Extract the [X, Y] coordinate from the center of the cell holding the provided text.  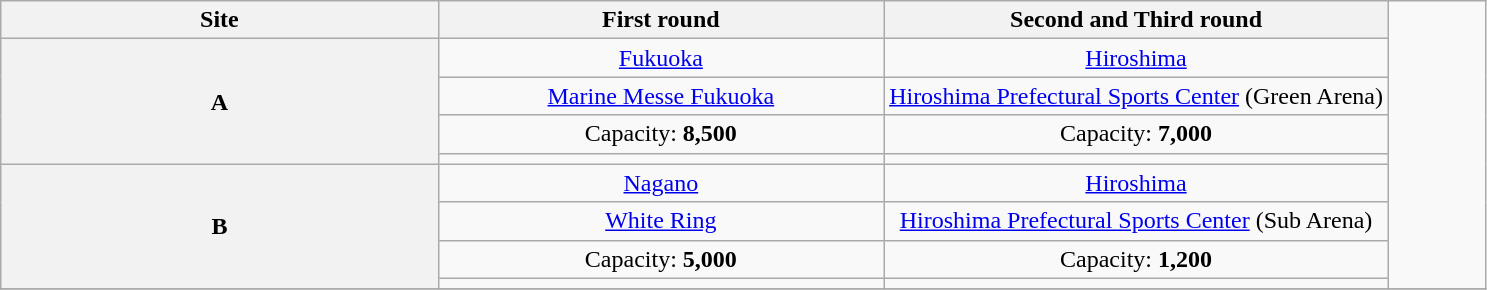
White Ring [661, 221]
Hiroshima Prefectural Sports Center (Green Arena) [1136, 96]
Capacity: 1,200 [1136, 259]
Fukuoka [661, 58]
A [220, 102]
B [220, 226]
Capacity: 8,500 [661, 134]
First round [661, 20]
Capacity: 7,000 [1136, 134]
Nagano [661, 183]
Marine Messe Fukuoka [661, 96]
Capacity: 5,000 [661, 259]
Site [220, 20]
Second and Third round [1136, 20]
Hiroshima Prefectural Sports Center (Sub Arena) [1136, 221]
